Capture the cell that displays the provided text and extract its (X, Y) central coordinate. 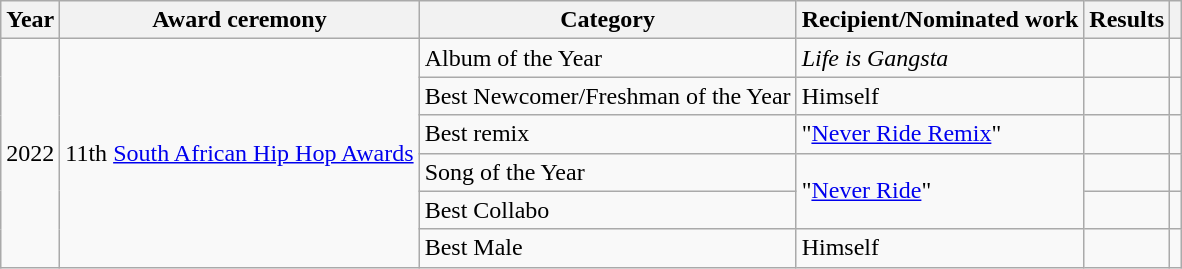
Year (30, 20)
Life is Gangsta (940, 58)
2022 (30, 153)
Best Newcomer/Freshman of the Year (608, 96)
Results (1127, 20)
Recipient/Nominated work (940, 20)
Best remix (608, 134)
"Never Ride" (940, 191)
"Never Ride Remix" (940, 134)
Best Male (608, 248)
11th South African Hip Hop Awards (240, 153)
Album of the Year (608, 58)
Award ceremony (240, 20)
Best Collabo (608, 210)
Category (608, 20)
Song of the Year (608, 172)
